Return the [x, y] coordinate for the center point of the cell that contains the specified text.  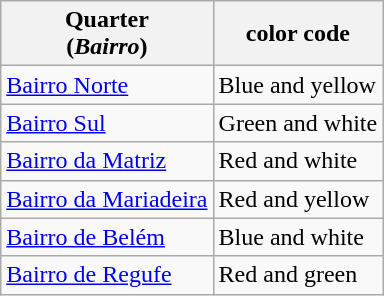
Bairro de Belém [107, 237]
Bairro de Regufe [107, 275]
Bairro Sul [107, 123]
Quarter(Bairro) [107, 34]
Bairro Norte [107, 85]
Red and yellow [298, 199]
Bairro da Mariadeira [107, 199]
Blue and yellow [298, 85]
Red and green [298, 275]
Blue and white [298, 237]
color code [298, 34]
Red and white [298, 161]
Bairro da Matriz [107, 161]
Green and white [298, 123]
